From the cell containing the given text, extract its center point as [X, Y] coordinate. 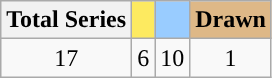
10 [172, 58]
Drawn [231, 20]
6 [144, 58]
17 [66, 58]
Total Series [66, 20]
1 [231, 58]
